Return the (x, y) coordinate for the center point of the cell that contains the specified text.  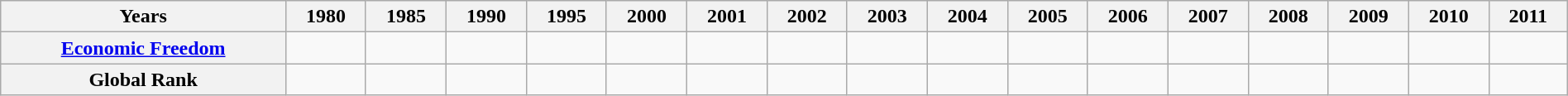
1985 (405, 17)
2003 (887, 17)
2005 (1047, 17)
1980 (326, 17)
2004 (968, 17)
Global Rank (144, 79)
2002 (807, 17)
Economic Freedom (144, 48)
2007 (1207, 17)
2008 (1288, 17)
2011 (1528, 17)
Years (144, 17)
1990 (486, 17)
2000 (647, 17)
2001 (726, 17)
2006 (1128, 17)
1995 (566, 17)
2009 (1368, 17)
2010 (1449, 17)
